From the cell containing the given text, extract its center point as [x, y] coordinate. 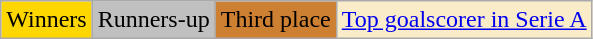
Third place [276, 20]
Winners [46, 20]
Top goalscorer in Serie A [464, 20]
Runners-up [154, 20]
